Locate the cell with the specified text and output its [X, Y] center coordinate. 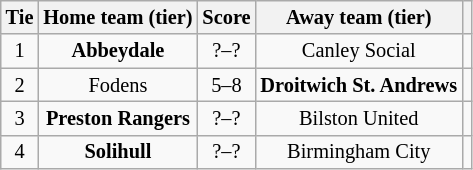
Birmingham City [358, 152]
Abbeydale [118, 51]
Away team (tier) [358, 17]
1 [20, 51]
Solihull [118, 152]
5–8 [226, 85]
Score [226, 17]
Canley Social [358, 51]
Tie [20, 17]
4 [20, 152]
Fodens [118, 85]
Preston Rangers [118, 118]
Home team (tier) [118, 17]
2 [20, 85]
Droitwich St. Andrews [358, 85]
Bilston United [358, 118]
3 [20, 118]
